Pinpoint the cell where the given text exists, returning its [X, Y] midpoint coordinate. 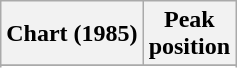
Chart (1985) [72, 34]
Peakposition [189, 34]
